Search for the cell housing the specified text and yield its [X, Y] center coordinate. 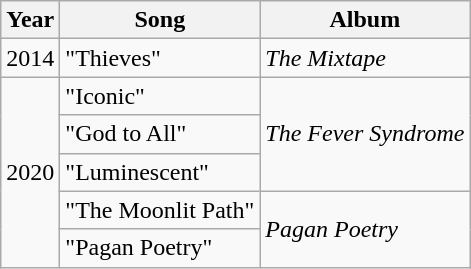
"The Moonlit Path" [160, 210]
Pagan Poetry [365, 229]
The Fever Syndrome [365, 134]
The Mixtape [365, 58]
Song [160, 20]
"Thieves" [160, 58]
"Pagan Poetry" [160, 248]
Album [365, 20]
"God to All" [160, 134]
Year [30, 20]
2014 [30, 58]
"Luminescent" [160, 172]
"Iconic" [160, 96]
2020 [30, 172]
